Locate the cell with the specified text and output its (X, Y) center coordinate. 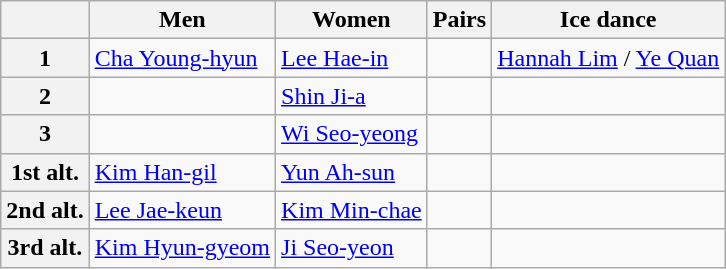
2nd alt. (45, 210)
1 (45, 58)
3 (45, 134)
Kim Han-gil (182, 172)
3rd alt. (45, 248)
Kim Hyun-gyeom (182, 248)
Ice dance (608, 20)
Yun Ah-sun (352, 172)
Cha Young-hyun (182, 58)
1st alt. (45, 172)
Women (352, 20)
Lee Hae-in (352, 58)
Wi Seo-yeong (352, 134)
Lee Jae-keun (182, 210)
Shin Ji-a (352, 96)
Hannah Lim / Ye Quan (608, 58)
Kim Min-chae (352, 210)
Ji Seo-yeon (352, 248)
Men (182, 20)
Pairs (459, 20)
2 (45, 96)
